From the cell containing the given text, extract its center point as (X, Y) coordinate. 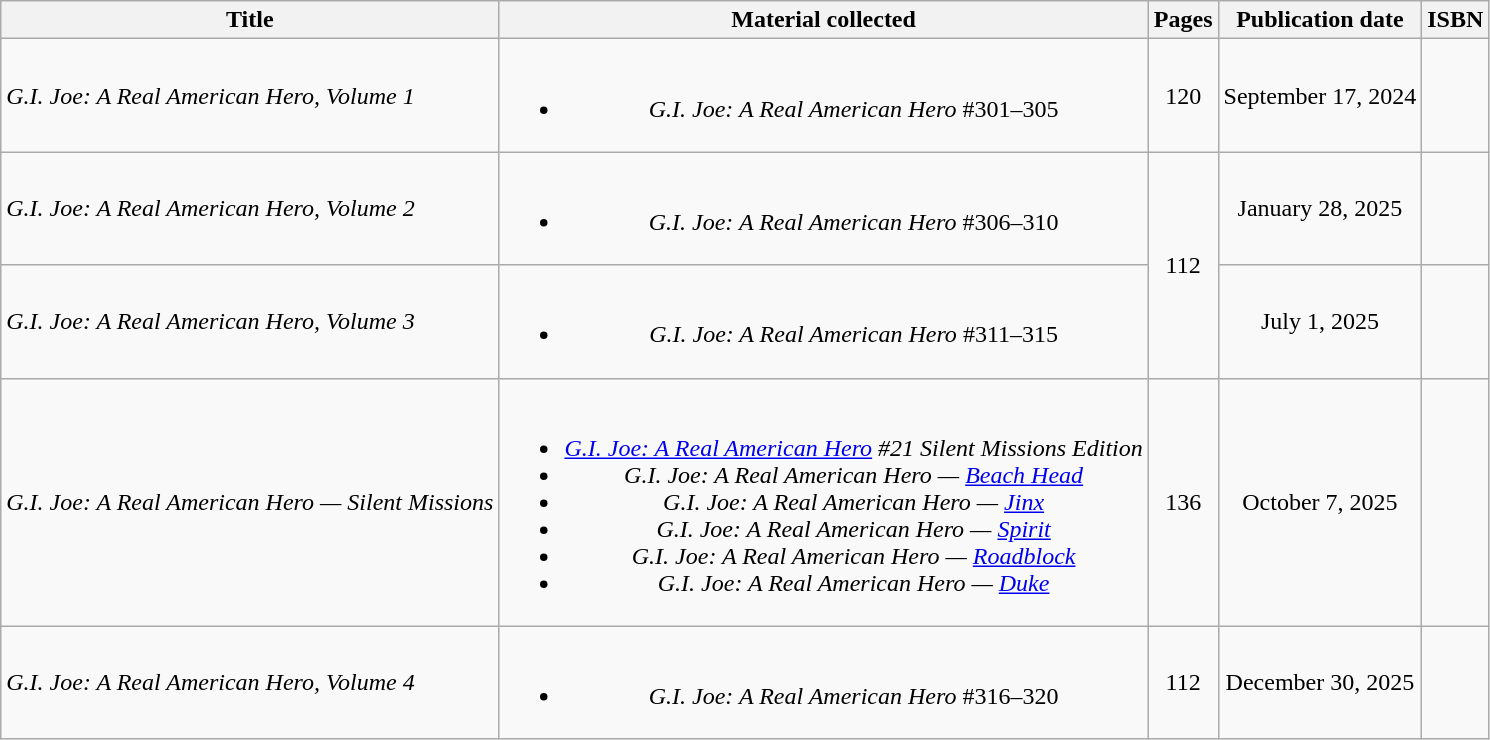
Pages (1183, 20)
G.I. Joe: A Real American Hero — Silent Missions (250, 502)
G.I. Joe: A Real American Hero #311–315 (824, 322)
G.I. Joe: A Real American Hero, Volume 2 (250, 208)
G.I. Joe: A Real American Hero #306–310 (824, 208)
January 28, 2025 (1320, 208)
September 17, 2024 (1320, 96)
July 1, 2025 (1320, 322)
G.I. Joe: A Real American Hero #301–305 (824, 96)
G.I. Joe: A Real American Hero, Volume 4 (250, 682)
G.I. Joe: A Real American Hero #316–320 (824, 682)
G.I. Joe: A Real American Hero, Volume 1 (250, 96)
October 7, 2025 (1320, 502)
ISBN (1456, 20)
G.I. Joe: A Real American Hero, Volume 3 (250, 322)
Publication date (1320, 20)
Title (250, 20)
136 (1183, 502)
120 (1183, 96)
Material collected (824, 20)
December 30, 2025 (1320, 682)
